Locate the cell with the specified text and output its [X, Y] center coordinate. 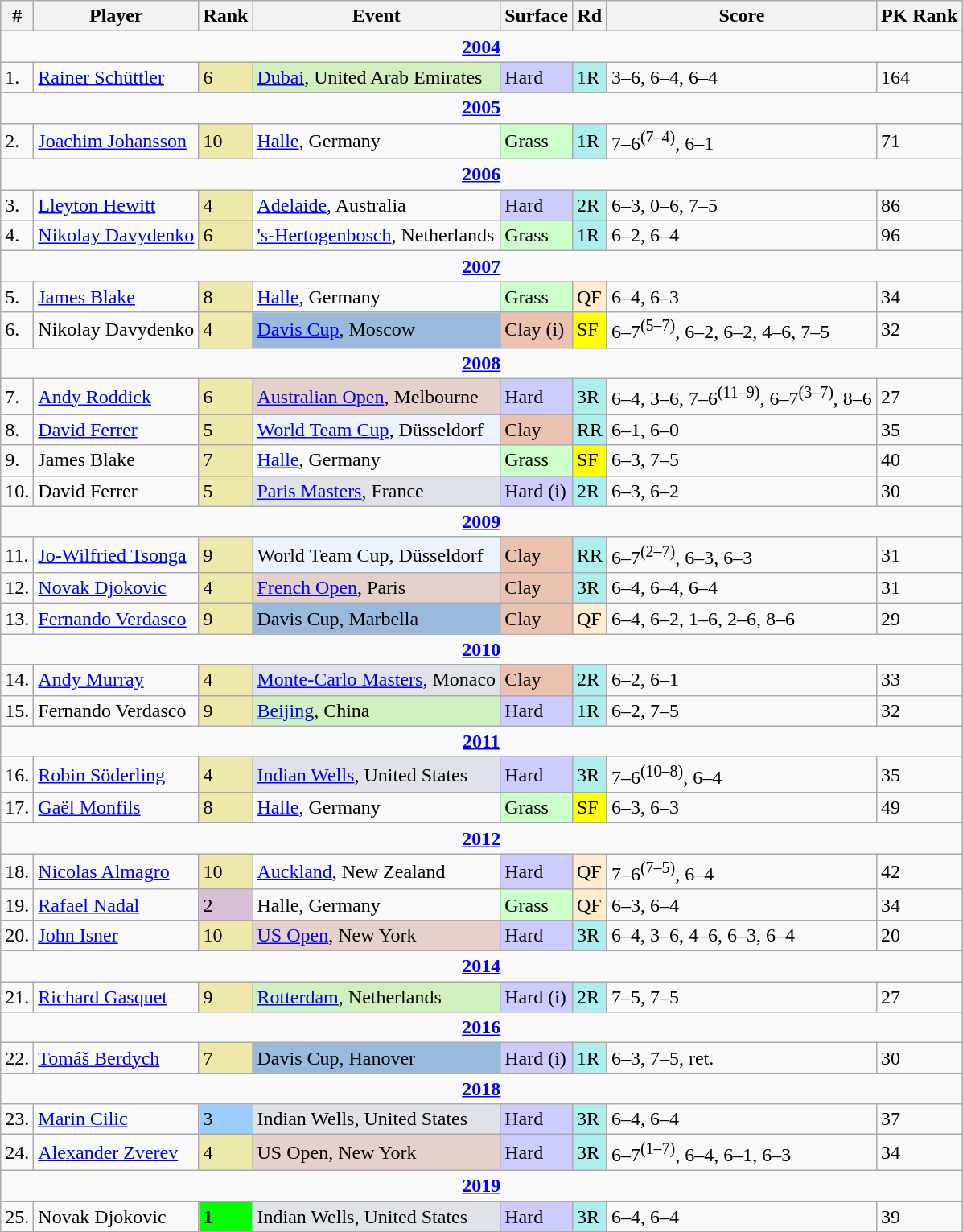
Rafael Nadal [116, 904]
6–3, 0–6, 7–5 [742, 205]
Joachim Johansson [116, 142]
86 [919, 205]
16. [18, 774]
3 [225, 1119]
6–2, 6–4 [742, 236]
2 [225, 904]
6. [18, 330]
24. [18, 1152]
2004 [481, 47]
7. [18, 396]
7–5, 7–5 [742, 997]
2016 [481, 1028]
6–4, 6–3 [742, 297]
2007 [481, 266]
Rotterdam, Netherlands [377, 997]
Andy Murray [116, 680]
# [18, 16]
2008 [481, 363]
Beijing, China [377, 711]
71 [919, 142]
39 [919, 1217]
6–4, 3–6, 4–6, 6–3, 6–4 [742, 936]
2. [18, 142]
3–6, 6–4, 6–4 [742, 77]
Rainer Schüttler [116, 77]
Davis Cup, Moscow [377, 330]
20 [919, 936]
42 [919, 872]
37 [919, 1119]
9. [18, 460]
2005 [481, 108]
6–3, 7–5, ret. [742, 1058]
Surface [537, 16]
Adelaide, Australia [377, 205]
6–7(1–7), 6–4, 6–1, 6–3 [742, 1152]
14. [18, 680]
Richard Gasquet [116, 997]
6–4, 3–6, 7–6(11–9), 6–7(3–7), 8–6 [742, 396]
33 [919, 680]
23. [18, 1119]
Andy Roddick [116, 396]
Australian Open, Melbourne [377, 396]
Paris Masters, France [377, 491]
Event [377, 16]
John Isner [116, 936]
Monte-Carlo Masters, Monaco [377, 680]
Rd [589, 16]
11. [18, 555]
2018 [481, 1089]
2009 [481, 521]
Clay (i) [537, 330]
6–2, 7–5 [742, 711]
Tomáš Berdych [116, 1058]
Alexander Zverev [116, 1152]
PK Rank [919, 16]
Robin Söderling [116, 774]
49 [919, 808]
13. [18, 619]
1. [18, 77]
6–2, 6–1 [742, 680]
8. [18, 430]
4. [18, 236]
6–3, 6–2 [742, 491]
Player [116, 16]
's-Hertogenbosch, Netherlands [377, 236]
2006 [481, 175]
Gaël Monfils [116, 808]
18. [18, 872]
6–3, 7–5 [742, 460]
12. [18, 588]
Davis Cup, Hanover [377, 1058]
Auckland, New Zealand [377, 872]
Rank [225, 16]
25. [18, 1217]
17. [18, 808]
6–1, 6–0 [742, 430]
6–7(5–7), 6–2, 6–2, 4–6, 7–5 [742, 330]
6–7(2–7), 6–3, 6–3 [742, 555]
7–6(7–5), 6–4 [742, 872]
10. [18, 491]
7–6(10–8), 6–4 [742, 774]
5. [18, 297]
Jo-Wilfried Tsonga [116, 555]
2012 [481, 839]
Nicolas Almagro [116, 872]
Dubai, United Arab Emirates [377, 77]
6–3, 6–4 [742, 904]
29 [919, 619]
15. [18, 711]
6–4, 6–2, 1–6, 2–6, 8–6 [742, 619]
Marin Cilic [116, 1119]
40 [919, 460]
Lleyton Hewitt [116, 205]
Davis Cup, Marbella [377, 619]
2019 [481, 1186]
22. [18, 1058]
2011 [481, 741]
French Open, Paris [377, 588]
2014 [481, 966]
164 [919, 77]
19. [18, 904]
1 [225, 1217]
7–6(7–4), 6–1 [742, 142]
96 [919, 236]
21. [18, 997]
6–3, 6–3 [742, 808]
2010 [481, 649]
3. [18, 205]
20. [18, 936]
Score [742, 16]
6–4, 6–4, 6–4 [742, 588]
